From the cell containing the given text, extract its center point as (X, Y) coordinate. 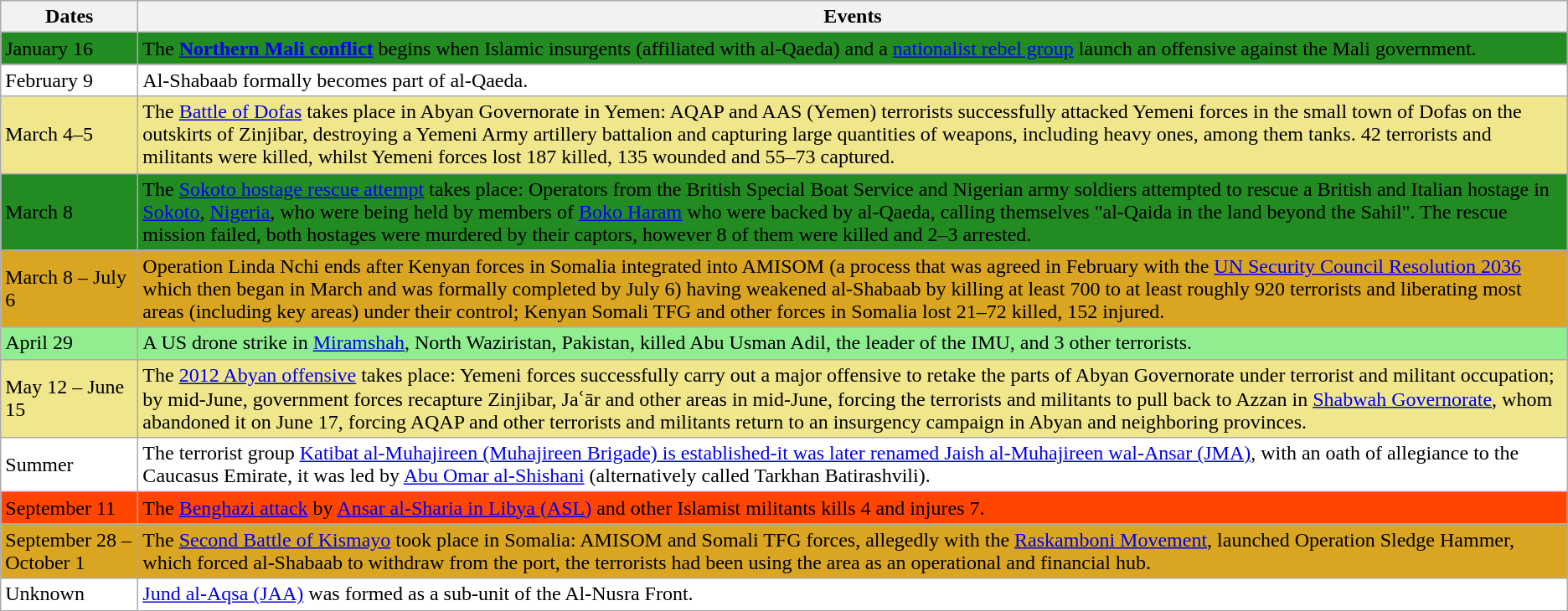
March 8 – July 6 (70, 289)
Dates (70, 17)
September 11 (70, 508)
March 8 (70, 212)
Summer (70, 465)
Jund al-Aqsa (JAA) was formed as a sub-unit of the Al-Nusra Front. (853, 594)
March 4–5 (70, 135)
Events (853, 17)
September 28 – October 1 (70, 551)
January 16 (70, 49)
A US drone strike in Miramshah, North Waziristan, Pakistan, killed Abu Usman Adil, the leader of the IMU, and 3 other terrorists. (853, 343)
Unknown (70, 594)
Al-Shabaab formally becomes part of al-Qaeda. (853, 80)
The Benghazi attack by Ansar al-Sharia in Libya (ASL) and other Islamist militants kills 4 and injures 7. (853, 508)
April 29 (70, 343)
February 9 (70, 80)
May 12 – June 15 (70, 398)
